Scan for the cell matching the given text and deliver its (X, Y) coordinate at center. 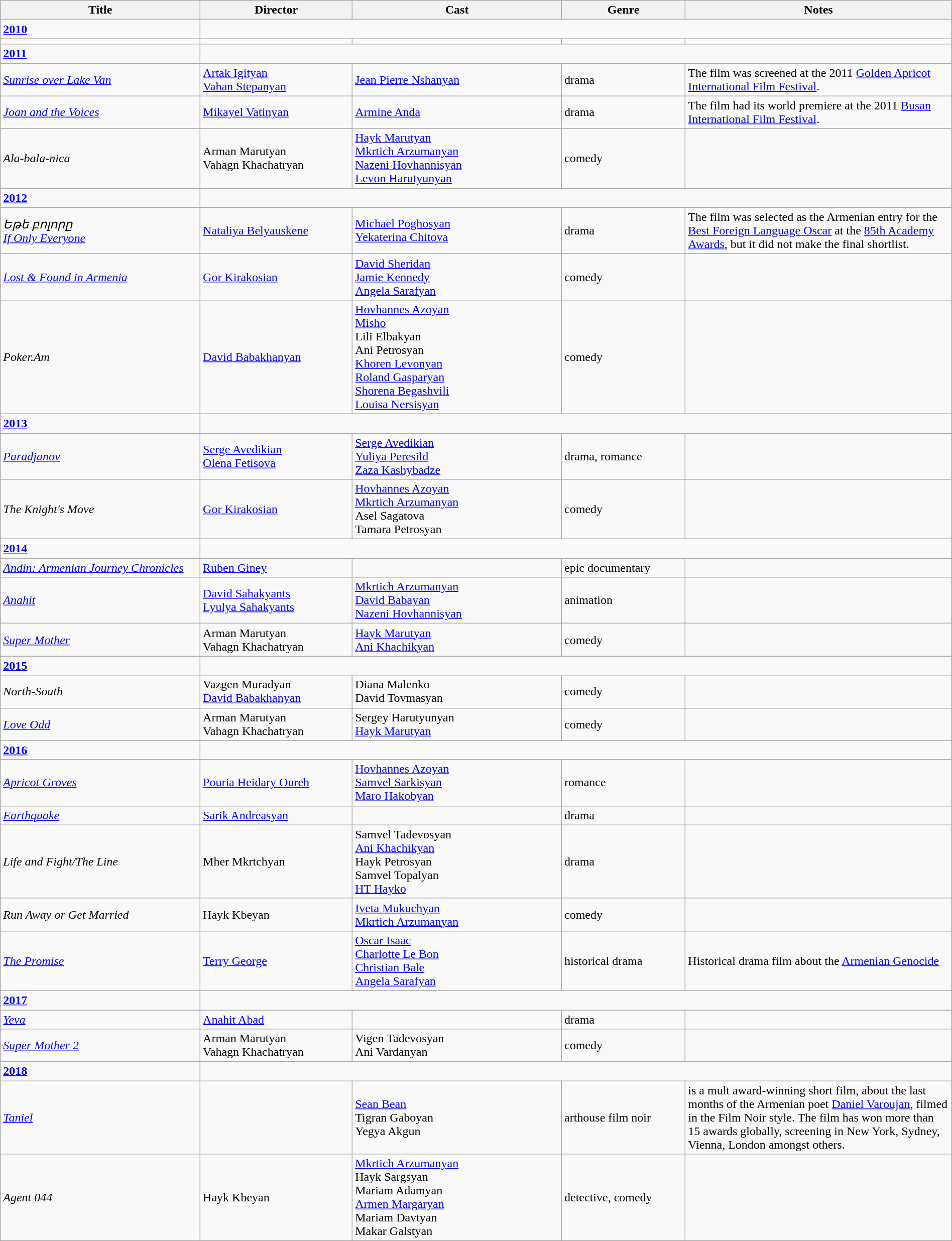
Nataliya Belyauskene (276, 230)
Hayk MarutyanAni Khachikyan (457, 640)
Earthquake (100, 815)
Cast (457, 10)
Sunrise over Lake Van (100, 79)
Jean Pierre Nshanyan (457, 79)
Terry George (276, 961)
The Promise (100, 961)
Serge AvedikianOlena Fetisova (276, 456)
Apricot Groves (100, 783)
2018 (100, 1071)
The film had its world premiere at the 2011 Busan International Film Festival. (818, 112)
Andin: Armenian Journey Chronicles (100, 568)
David SahakyantsLyulya Sahakyants (276, 600)
Mher Mkrtchyan (276, 861)
Mkrtich ArzumanyanDavid BabayanNazeni Hovhannisyan (457, 600)
Sergey HarutyunyanHayk Marutyan (457, 724)
Hayk MarutyanMkrtich ArzumanyanNazeni HovhannisyanLevon Harutyunyan (457, 159)
Michael PoghosyanYekaterina Chitova (457, 230)
Ala-bala-nica (100, 159)
Life and Fight/The Line (100, 861)
Pouria Heidary Oureh (276, 783)
Run Away or Get Married (100, 915)
2014 (100, 549)
2015 (100, 666)
Serge AvedikianYuliya PeresildZaza Kashybadze (457, 456)
2012 (100, 198)
Եթե բոլորը If Only Everyone (100, 230)
Love Odd (100, 724)
Agent 044 (100, 1198)
Oscar IsaacCharlotte Le BonChristian BaleAngela Sarafyan (457, 961)
Ruben Giney (276, 568)
romance (623, 783)
arthouse film noir (623, 1118)
Anahit (100, 600)
2016 (100, 750)
Lost & Found in Armenia (100, 277)
Sean Bean Tigran Gaboyan Yegya Akgun (457, 1118)
David SheridanJamie KennedyAngela Sarafyan (457, 277)
Paradjanov (100, 456)
Anahit Abad (276, 1020)
epic documentary (623, 568)
The Knight's Move (100, 509)
drama, romance (623, 456)
Director (276, 10)
Genre (623, 10)
Super Mother 2 (100, 1045)
Diana MalenkoDavid Tovmasyan (457, 692)
Artak IgityanVahan Stepanyan (276, 79)
Notes (818, 10)
Vigen TadevosyanAni Vardanyan (457, 1045)
2013 (100, 423)
North-South (100, 692)
historical drama (623, 961)
Super Mother (100, 640)
Hovhannes AzoyanSamvel SarkisyanMaro Hakobyan (457, 783)
Title (100, 10)
2010 (100, 29)
Samvel TadevosyanAni KhachikyanHayk PetrosyanSamvel TopalyanHT Hayko (457, 861)
Iveta MukuchyanMkrtich Arzumanyan (457, 915)
The film was screened at the 2011 Golden Apricot International Film Festival. (818, 79)
Historical drama film about the Armenian Genocide (818, 961)
Poker.Am (100, 356)
detective, comedy (623, 1198)
Mkrtich ArzumanyanHayk SargsyanMariam AdamyanArmen MargaryanMariam DavtyanMakar Galstyan (457, 1198)
animation (623, 600)
Hovhannes AzoyanMkrtich ArzumanyanAsel SagatovaTamara Petrosyan (457, 509)
The film was selected as the Armenian entry for the Best Foreign Language Oscar at the 85th Academy Awards, but it did not make the final shortlist. (818, 230)
Taniel (100, 1118)
Joan and the Voices (100, 112)
Sarik Andreasyan (276, 815)
David Babakhanyan (276, 356)
Armine Anda (457, 112)
Hovhannes AzoyanMishoLili ElbakyanAni PetrosyanKhoren LevonyanRoland GasparyanShorena BegashviliLouisa Nersisyan (457, 356)
2011 (100, 54)
Vazgen MuradyanDavid Babakhanyan (276, 692)
Mikayel Vatinyan (276, 112)
2017 (100, 1000)
Yeva (100, 1020)
